Determine the [X, Y] coordinate at the center of the cell enclosing the given text.  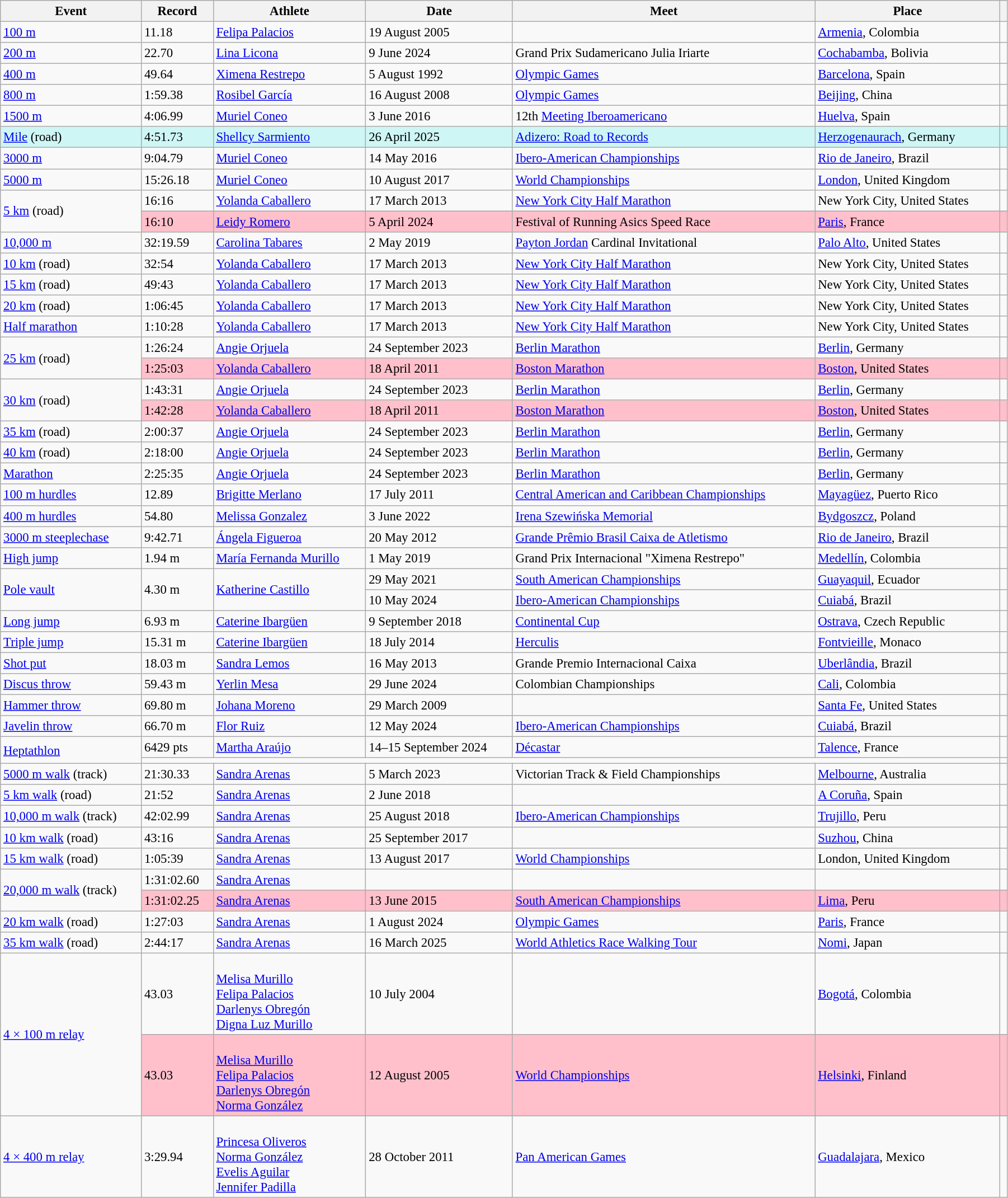
20 km (road) [71, 306]
1:31:02.60 [178, 880]
Bogotá, Colombia [907, 994]
3 June 2022 [439, 516]
9 June 2024 [439, 53]
16 March 2025 [439, 943]
43:16 [178, 838]
14 May 2016 [439, 158]
Adizero: Road to Records [663, 137]
Felipa Palacios [290, 32]
19 August 2005 [439, 32]
14–15 September 2024 [439, 748]
17 July 2011 [439, 495]
Herzogenaurach, Germany [907, 137]
13 June 2015 [439, 900]
Suzhou, China [907, 838]
3:29.94 [178, 1157]
Mayagüez, Puerto Rico [907, 495]
Johana Moreno [290, 706]
Brigitte Merlano [290, 495]
5 August 1992 [439, 74]
49:43 [178, 285]
Huelva, Spain [907, 116]
Talence, France [907, 748]
1.94 m [178, 558]
Grand Prix Sudamericano Julia Iriarte [663, 53]
12 May 2024 [439, 726]
1:27:03 [178, 922]
6.93 m [178, 621]
Guadalajara, Mexico [907, 1157]
María Fernanda Murillo [290, 558]
32:19.59 [178, 242]
Irena Szewińska Memorial [663, 516]
16 May 2013 [439, 663]
Sandra Lemos [290, 663]
66.70 m [178, 726]
1:42:28 [178, 411]
1:06:45 [178, 306]
Date [439, 11]
2:44:17 [178, 943]
22.70 [178, 53]
1:25:03 [178, 369]
13 August 2017 [439, 858]
1:59.38 [178, 95]
26 April 2025 [439, 137]
3000 m [71, 158]
Pan American Games [663, 1157]
Yerlin Mesa [290, 684]
4:51.73 [178, 137]
18.03 m [178, 663]
200 m [71, 53]
35 km (road) [71, 432]
1:31:02.25 [178, 900]
4:06.99 [178, 116]
Palo Alto, United States [907, 242]
Herculis [663, 642]
Half marathon [71, 327]
5 km walk (road) [71, 795]
High jump [71, 558]
10 August 2017 [439, 180]
54.80 [178, 516]
Event [71, 11]
5 April 2024 [439, 222]
Continental Cup [663, 621]
21:52 [178, 795]
16:10 [178, 222]
Victorian Track & Field Championships [663, 774]
Cochabamba, Bolivia [907, 53]
10,000 m walk (track) [71, 816]
100 m [71, 32]
5 March 2023 [439, 774]
10 km (road) [71, 264]
49.64 [178, 74]
32:54 [178, 264]
Beijing, China [907, 95]
1:10:28 [178, 327]
4 × 400 m relay [71, 1157]
1:26:24 [178, 347]
Martha Araújo [290, 748]
Grande Prêmio Brasil Caixa de Atletismo [663, 537]
15.31 m [178, 642]
2:25:35 [178, 474]
Mile (road) [71, 137]
29 June 2024 [439, 684]
Flor Ruiz [290, 726]
Marathon [71, 474]
1:05:39 [178, 858]
Melisa MurilloFelipa PalaciosDarlenys ObregónDigna Luz Murillo [290, 994]
Ostrava, Czech Republic [907, 621]
6429 pts [178, 748]
Pole vault [71, 590]
Leidy Romero [290, 222]
59.43 m [178, 684]
10,000 m [71, 242]
3 June 2016 [439, 116]
Hammer throw [71, 706]
2 May 2019 [439, 242]
4 × 100 m relay [71, 1034]
69.80 m [178, 706]
21:30.33 [178, 774]
25 August 2018 [439, 816]
A Coruña, Spain [907, 795]
10 km walk (road) [71, 838]
Ángela Figueroa [290, 537]
Melisa MurilloFelipa PalaciosDarlenys ObregónNorma González [290, 1075]
Katherine Castillo [290, 590]
Grande Premio Internacional Caixa [663, 663]
15 km (road) [71, 285]
400 m hurdles [71, 516]
Discus throw [71, 684]
1:43:31 [178, 390]
Guayaquil, Ecuador [907, 579]
42:02.99 [178, 816]
Festival of Running Asics Speed Race [663, 222]
Nomi, Japan [907, 943]
4.30 m [178, 590]
Place [907, 11]
Payton Jordan Cardinal Invitational [663, 242]
Melbourne, Australia [907, 774]
Carolina Tabares [290, 242]
40 km (road) [71, 453]
15 km walk (road) [71, 858]
Ximena Restrepo [290, 74]
12 August 2005 [439, 1075]
28 October 2011 [439, 1157]
15:26.18 [178, 180]
11.18 [178, 32]
Central American and Caribbean Championships [663, 495]
10 May 2024 [439, 600]
5000 m walk (track) [71, 774]
25 September 2017 [439, 838]
Trujillo, Peru [907, 816]
10 July 2004 [439, 994]
Shot put [71, 663]
Uberlândia, Brazil [907, 663]
400 m [71, 74]
25 km (road) [71, 358]
Bydgoszcz, Poland [907, 516]
20,000 m walk (track) [71, 890]
16 August 2008 [439, 95]
Armenia, Colombia [907, 32]
1 August 2024 [439, 922]
2:18:00 [178, 453]
Décastar [663, 748]
Lina Licona [290, 53]
Barcelona, Spain [907, 74]
30 km (road) [71, 401]
29 May 2021 [439, 579]
Heptathlon [71, 750]
Javelin throw [71, 726]
5000 m [71, 180]
Meet [663, 11]
2:00:37 [178, 432]
3000 m steeplechase [71, 537]
16:16 [178, 200]
35 km walk (road) [71, 943]
Athlete [290, 11]
Colombian Championships [663, 684]
29 March 2009 [439, 706]
Grand Prix Internacional "Ximena Restrepo" [663, 558]
800 m [71, 95]
Helsinki, Finland [907, 1075]
World Athletics Race Walking Tour [663, 943]
Medellín, Colombia [907, 558]
Princesa OliverosNorma GonzálezEvelis AguilarJennifer Padilla [290, 1157]
9 September 2018 [439, 621]
9:04.79 [178, 158]
1500 m [71, 116]
Lima, Peru [907, 900]
Rosibel García [290, 95]
2 June 2018 [439, 795]
Fontvieille, Monaco [907, 642]
20 km walk (road) [71, 922]
Long jump [71, 621]
18 July 2014 [439, 642]
12.89 [178, 495]
100 m hurdles [71, 495]
12th Meeting Iberoamericano [663, 116]
Triple jump [71, 642]
9:42.71 [178, 537]
Melissa Gonzalez [290, 516]
Santa Fe, United States [907, 706]
5 km (road) [71, 210]
Cali, Colombia [907, 684]
1 May 2019 [439, 558]
Record [178, 11]
Shellcy Sarmiento [290, 137]
20 May 2012 [439, 537]
